Provide the (X, Y) coordinate of the cell's center where the given text is located.  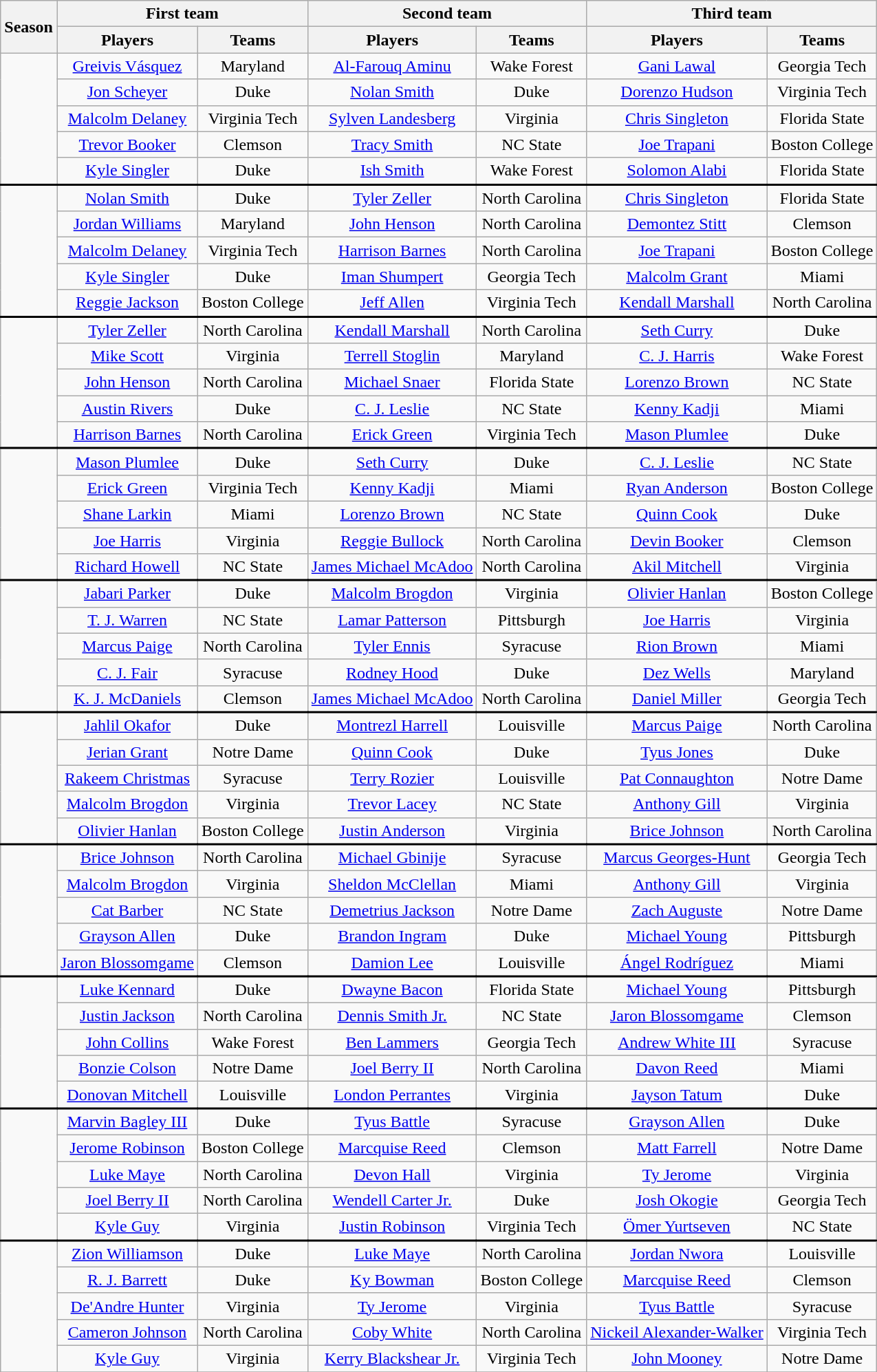
Jayson Tatum (677, 1095)
Iman Shumpert (392, 277)
K. J. McDaniels (127, 699)
Jon Scheyer (127, 92)
Tyus Jones (677, 752)
Second team (447, 14)
Justin Anderson (392, 831)
Brandon Ingram (392, 936)
Dez Wells (677, 672)
Devon Hall (392, 1175)
Cat Barber (127, 910)
First team (182, 14)
De'Andre Hunter (127, 1306)
Justin Jackson (127, 1016)
Davon Reed (677, 1069)
Ryan Anderson (677, 488)
Ömer Yurtseven (677, 1228)
Zach Auguste (677, 910)
Dennis Smith Jr. (392, 1016)
Gani Lawal (677, 66)
Michael Gbinije (392, 857)
Daniel Miller (677, 699)
Dwayne Bacon (392, 989)
Mike Scott (127, 356)
Marvin Bagley III (127, 1122)
Bonzie Colson (127, 1069)
Zion Williamson (127, 1254)
Trevor Lacey (392, 804)
Akil Mitchell (677, 567)
Pat Connaughton (677, 778)
London Perrantes (392, 1095)
Justin Robinson (392, 1228)
Demontez Stitt (677, 224)
Richard Howell (127, 567)
Wendell Carter Jr. (392, 1201)
Tyler Ennis (392, 646)
Jahlil Okafor (127, 725)
John Collins (127, 1042)
C. J. Harris (677, 356)
Lamar Patterson (392, 620)
Rakeem Christmas (127, 778)
Jabari Parker (127, 593)
Coby White (392, 1332)
Marcus Georges-Hunt (677, 857)
Ky Bowman (392, 1280)
Jeff Allen (392, 303)
Third team (732, 14)
Devin Booker (677, 540)
Tracy Smith (392, 144)
Donovan Mitchell (127, 1095)
Al-Farouq Aminu (392, 66)
Austin Rivers (127, 409)
Sylven Landesberg (392, 118)
Greivis Vásquez (127, 66)
Season (29, 27)
R. J. Barrett (127, 1280)
Jordan Nwora (677, 1254)
Ben Lammers (392, 1042)
C. J. Fair (127, 672)
Jerian Grant (127, 752)
Dorenzo Hudson (677, 92)
Kerry Blackshear Jr. (392, 1358)
Matt Farrell (677, 1148)
Luke Kennard (127, 989)
Sheldon McClellan (392, 884)
Montrezl Harrell (392, 725)
Trevor Booker (127, 144)
John Mooney (677, 1358)
Nickeil Alexander-Walker (677, 1332)
Reggie Bullock (392, 540)
Shane Larkin (127, 514)
Ish Smith (392, 171)
Terrell Stoglin (392, 356)
Josh Okogie (677, 1201)
Damion Lee (392, 963)
Andrew White III (677, 1042)
Cameron Johnson (127, 1332)
Jordan Williams (127, 224)
Michael Snaer (392, 383)
Solomon Alabi (677, 171)
Ángel Rodríguez (677, 963)
Malcolm Grant (677, 277)
Reggie Jackson (127, 303)
Jerome Robinson (127, 1148)
Demetrius Jackson (392, 910)
T. J. Warren (127, 620)
Rion Brown (677, 646)
Terry Rozier (392, 778)
Rodney Hood (392, 672)
